For the text-containing cell, return its midpoint in [x, y] coordinate format. 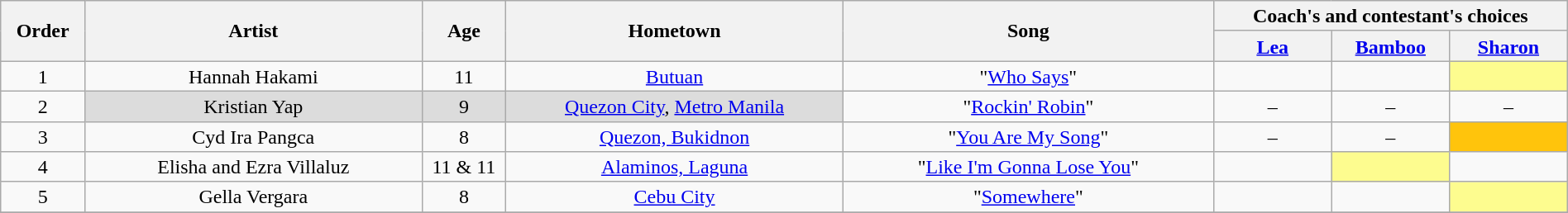
Elisha and Ezra Villaluz [253, 167]
"You Are My Song" [1028, 137]
Bamboo [1391, 46]
Order [43, 31]
Artist [253, 31]
Age [464, 31]
"Somewhere" [1028, 196]
3 [43, 137]
11 [464, 76]
Coach's and contestant's choices [1390, 17]
1 [43, 76]
Alaminos, Laguna [675, 167]
4 [43, 167]
Butuan [675, 76]
Song [1028, 31]
2 [43, 106]
Cyd Ira Pangca [253, 137]
Quezon City, Metro Manila [675, 106]
Hometown [675, 31]
"Rockin' Robin" [1028, 106]
"Like I'm Gonna Lose You" [1028, 167]
9 [464, 106]
Sharon [1508, 46]
Cebu City [675, 196]
"Who Says" [1028, 76]
Kristian Yap [253, 106]
Lea [1272, 46]
Quezon, Bukidnon [675, 137]
Hannah Hakami [253, 76]
11 & 11 [464, 167]
5 [43, 196]
Gella Vergara [253, 196]
